Identify which cell holds the provided text, then report its (X, Y) central coordinate. 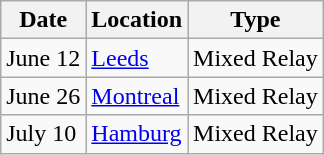
June 26 (44, 96)
Type (256, 20)
Location (137, 20)
July 10 (44, 134)
Hamburg (137, 134)
Date (44, 20)
Leeds (137, 58)
Montreal (137, 96)
June 12 (44, 58)
